Return the [X, Y] coordinate for the center point of the cell that contains the specified text.  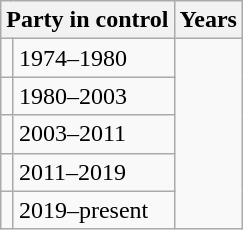
2011–2019 [94, 172]
Party in control [88, 20]
Years [208, 20]
1974–1980 [94, 58]
2003–2011 [94, 134]
2019–present [94, 210]
1980–2003 [94, 96]
